Determine the (x, y) coordinate at the center of the cell enclosing the given text.  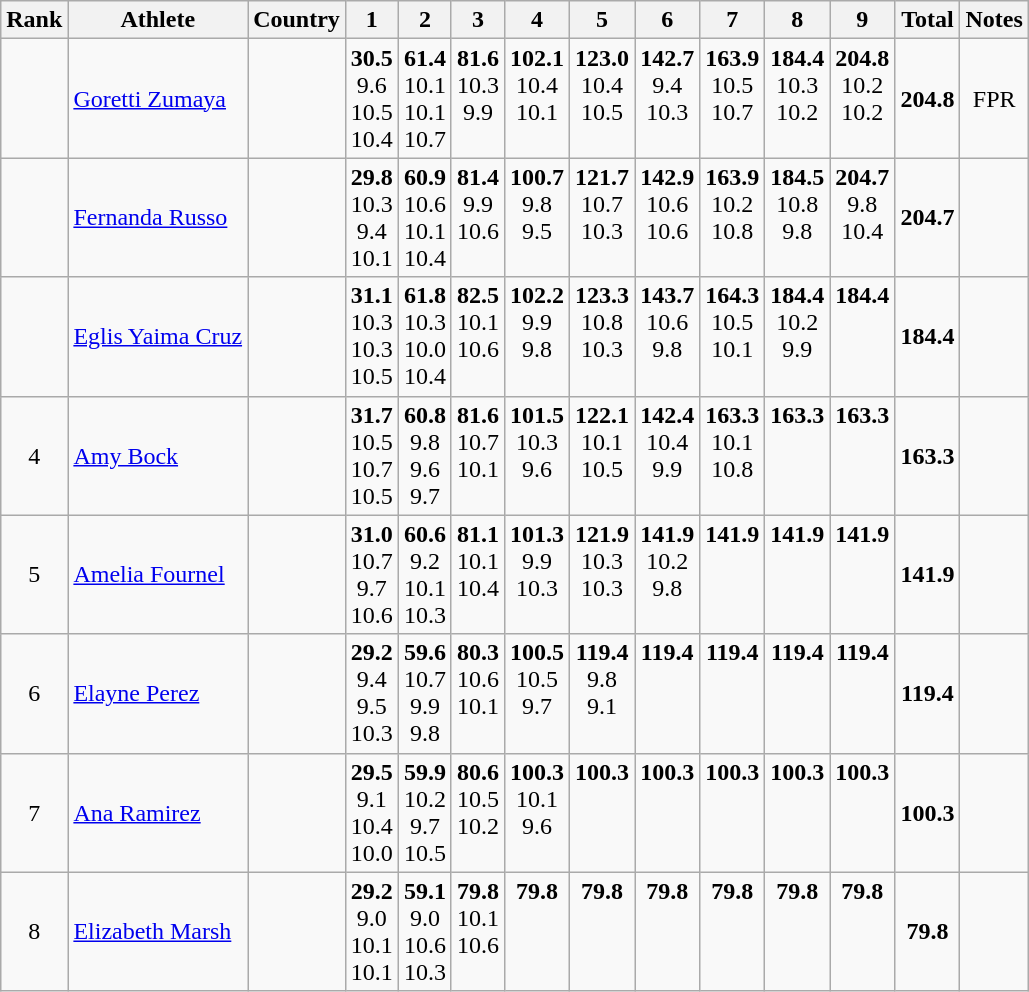
204.810.210.2 (862, 98)
Elayne Perez (158, 694)
119.49.8 9.1 (602, 694)
61.8 10.3 10.0 10.4 (424, 336)
81.49.910.6 (478, 218)
80.610.510.2 (478, 812)
184.4 10.2 9.9 (798, 336)
29.2 9.49.5 10.3 (372, 694)
142.79.4 10.3 (668, 98)
122.110.1 10.5 (602, 456)
59.9 10.29.7 10.5 (424, 812)
163.310.110.8 (732, 456)
Notes (994, 20)
FPR (994, 98)
Rank (34, 20)
204.79.8 10.4 (862, 218)
184.510.89.8 (798, 218)
29.2 9.010.1 10.1 (372, 932)
Elizabeth Marsh (158, 932)
204.7 (928, 218)
123.310.8 10.3 (602, 336)
29.8 10.39.4 10.1 (372, 218)
31.0 10.79.7 10.6 (372, 574)
Amelia Fournel (158, 574)
100.7 9.8 9.5 (538, 218)
163.910.210.8 (732, 218)
31.1 10.310.3 10.5 (372, 336)
79.810.110.6 (478, 932)
102.110.410.1 (538, 98)
1 (372, 20)
100.5 10.59.7 (538, 694)
100.3 10.19.6 (538, 812)
123.010.410.5 (602, 98)
101.5 10.39.6 (538, 456)
9 (862, 20)
Total (928, 20)
30.59.610.510.4 (372, 98)
102.2 9.99.8 (538, 336)
Ana Ramirez (158, 812)
164.310.510.1 (732, 336)
141.910.29.8 (668, 574)
59.1 9.010.6 10.3 (424, 932)
60.6 9.2 10.1 10.3 (424, 574)
81.110.110.4 (478, 574)
3 (478, 20)
81.610.710.1 (478, 456)
81.610.3 9.9 (478, 98)
60.9 10.6 10.1 10.4 (424, 218)
Fernanda Russo (158, 218)
Country (297, 20)
142.410.49.9 (668, 456)
82.510.110.6 (478, 336)
Amy Bock (158, 456)
80.310.610.1 (478, 694)
59.610.7 9.9 9.8 (424, 694)
61.4 10.1 10.1 10.7 (424, 98)
Eglis Yaima Cruz (158, 336)
Athlete (158, 20)
2 (424, 20)
29.5 9.110.4 10.0 (372, 812)
121.910.3 10.3 (602, 574)
142.910.610.6 (668, 218)
163.910.510.7 (732, 98)
60.8 9.8 9.6 9.7 (424, 456)
31.7 10.510.7 10.5 (372, 456)
204.8 (928, 98)
121.710.710.3 (602, 218)
Goretti Zumaya (158, 98)
143.710.69.8 (668, 336)
184.410.310.2 (798, 98)
101.3 9.910.3 (538, 574)
